Return the (x, y) coordinate for the center point of the cell that contains the specified text.  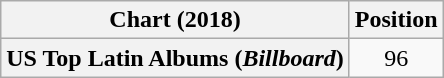
Chart (2018) (176, 20)
96 (396, 58)
US Top Latin Albums (Billboard) (176, 58)
Position (396, 20)
